Search for the cell housing the specified text and yield its [x, y] center coordinate. 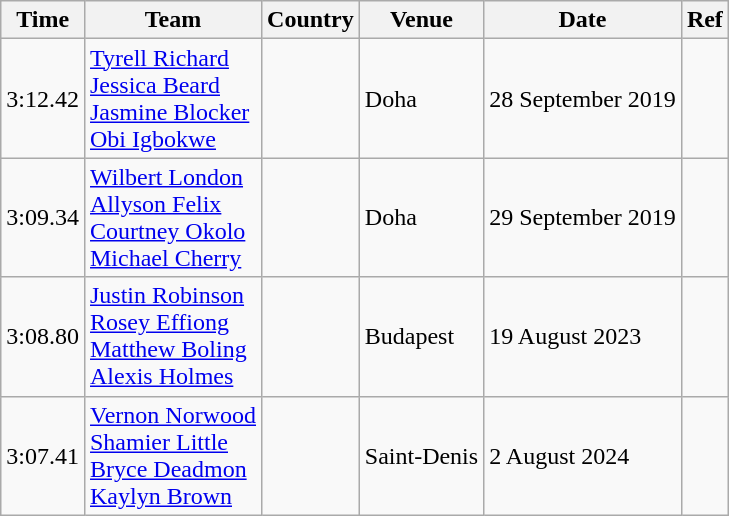
Budapest [421, 336]
Vernon NorwoodShamier LittleBryce DeadmonKaylyn Brown [172, 456]
3:12.42 [43, 98]
29 September 2019 [583, 218]
Team [172, 20]
3:07.41 [43, 456]
Time [43, 20]
19 August 2023 [583, 336]
Saint-Denis [421, 456]
28 September 2019 [583, 98]
Ref [704, 20]
3:08.80 [43, 336]
Country [311, 20]
Venue [421, 20]
Date [583, 20]
Tyrell RichardJessica BeardJasmine BlockerObi Igbokwe [172, 98]
3:09.34 [43, 218]
Justin RobinsonRosey EffiongMatthew BolingAlexis Holmes [172, 336]
Wilbert LondonAllyson FelixCourtney OkoloMichael Cherry [172, 218]
2 August 2024 [583, 456]
